Detect which cell encompasses the target text, then output its [x, y] center coordinate. 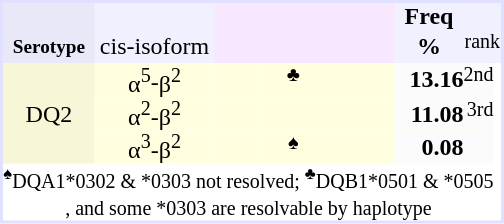
3rd [479, 114]
cis-isoform [154, 46]
DQ2 [48, 113]
2nd [479, 80]
♠ [294, 146]
rank [483, 46]
13. [416, 80]
11. [416, 114]
% [428, 46]
0. [416, 146]
α3-β2 [154, 146]
α2-β2 [154, 114]
♣ [294, 80]
Serotype [48, 46]
♠DQA1*0302 & *0303 not resolved; ♣DQB1*0501 & *0505, and some *0303 are resolvable by haplotype [248, 192]
16 [452, 80]
α5-β2 [154, 80]
Freq [428, 16]
